Pinpoint the cell where the given text exists, returning its (X, Y) midpoint coordinate. 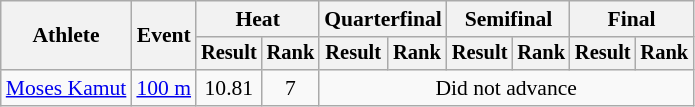
Moses Kamut (66, 88)
Event (164, 36)
Did not advance (506, 88)
Athlete (66, 36)
7 (291, 88)
100 m (164, 88)
Heat (258, 19)
Final (632, 19)
10.81 (229, 88)
Quarterfinal (383, 19)
Semifinal (508, 19)
